Output the (x, y) coordinate of the center of the cell containing the given text.  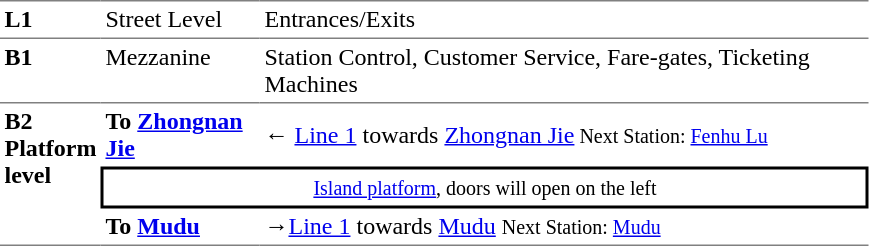
B1 (50, 70)
→Line 1 towards Mudu Next Station: Mudu (564, 227)
Street Level (180, 20)
L1 (50, 20)
B2Platform level (50, 174)
Mezzanine (180, 70)
To Zhongnan Jie (180, 134)
Entrances/Exits (564, 20)
Station Control, Customer Service, Fare-gates, Ticketing Machines (564, 70)
Island platform, doors will open on the left (485, 187)
← Line 1 towards Zhongnan Jie Next Station: Fenhu Lu (564, 134)
To Mudu (180, 227)
